Identify which cell holds the provided text, then report its (X, Y) central coordinate. 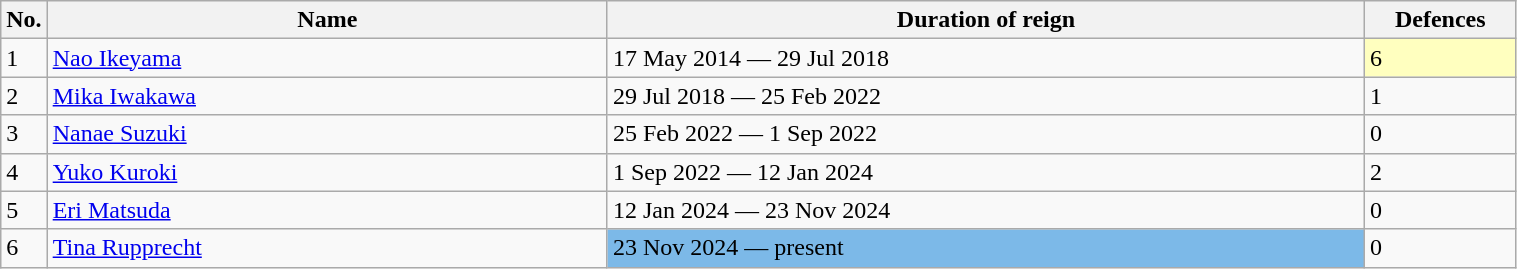
Mika Iwakawa (327, 96)
No. (24, 20)
3 (24, 134)
Nao Ikeyama (327, 58)
12 Jan 2024 — 23 Nov 2024 (986, 210)
Eri Matsuda (327, 210)
25 Feb 2022 — 1 Sep 2022 (986, 134)
4 (24, 172)
17 May 2014 — 29 Jul 2018 (986, 58)
Nanae Suzuki (327, 134)
5 (24, 210)
Defences (1441, 20)
Yuko Kuroki (327, 172)
23 Nov 2024 — present (986, 248)
Tina Rupprecht (327, 248)
29 Jul 2018 — 25 Feb 2022 (986, 96)
Duration of reign (986, 20)
1 Sep 2022 — 12 Jan 2024 (986, 172)
Name (327, 20)
